Return the [X, Y] coordinate for the center point of the cell that contains the specified text.  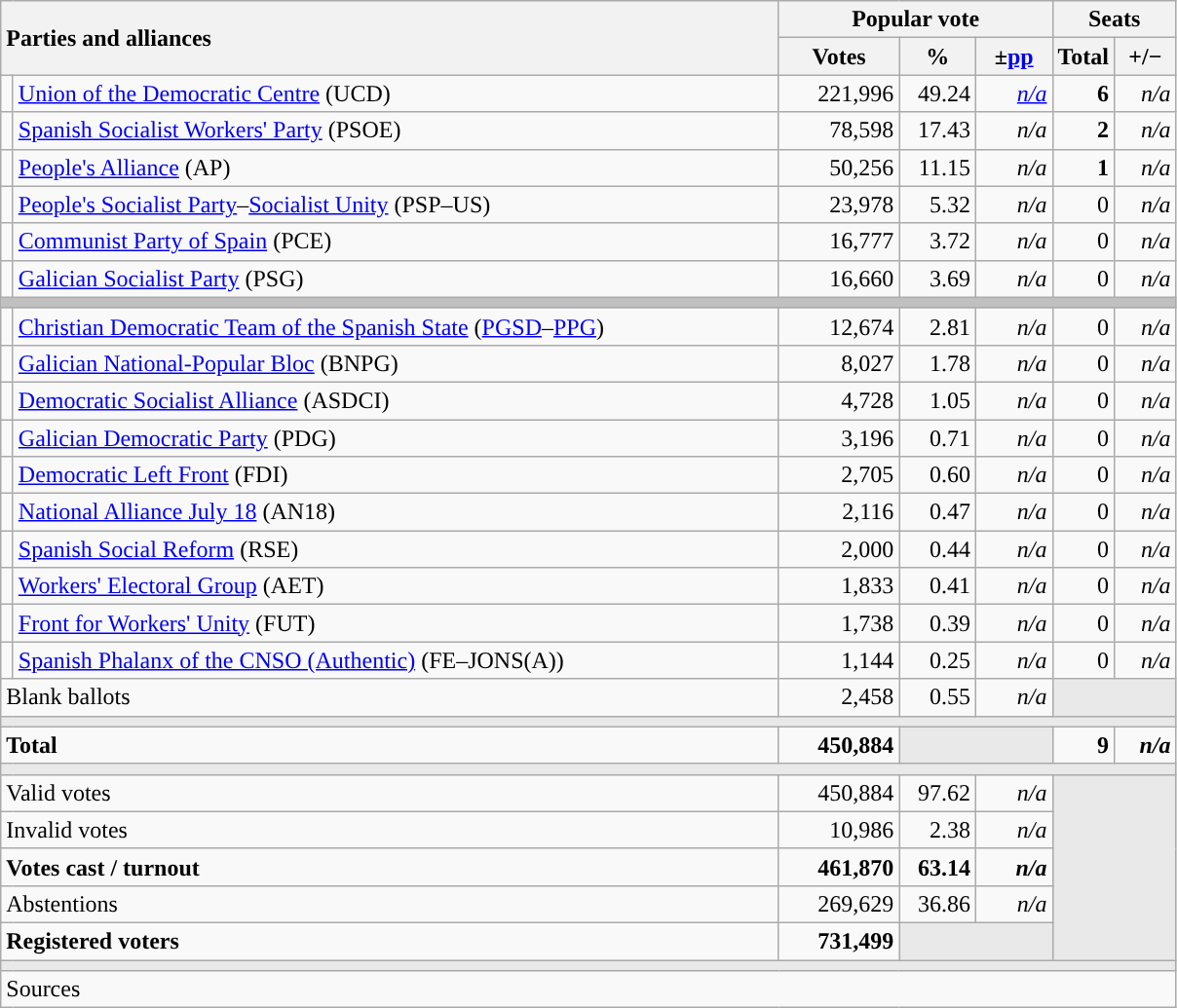
50,256 [839, 168]
0.44 [937, 549]
16,660 [839, 279]
People's Alliance (AP) [396, 168]
% [937, 56]
+/− [1146, 56]
8,027 [839, 363]
Parties and alliances [390, 38]
2,000 [839, 549]
11.15 [937, 168]
269,629 [839, 904]
0.71 [937, 437]
Spanish Phalanx of the CNSO (Authentic) (FE–JONS(A)) [396, 660]
Christian Democratic Team of the Spanish State (PGSD–PPG) [396, 326]
Sources [588, 989]
Galician Socialist Party (PSG) [396, 279]
2,116 [839, 512]
Seats [1115, 19]
3.69 [937, 279]
Valid votes [390, 793]
16,777 [839, 242]
Democratic Left Front (FDI) [396, 475]
Galician Democratic Party (PDG) [396, 437]
Spanish Socialist Workers' Party (PSOE) [396, 131]
10,986 [839, 830]
0.55 [937, 697]
17.43 [937, 131]
Communist Party of Spain (PCE) [396, 242]
Union of the Democratic Centre (UCD) [396, 93]
1 [1083, 168]
National Alliance July 18 (AN18) [396, 512]
0.39 [937, 623]
97.62 [937, 793]
461,870 [839, 867]
221,996 [839, 93]
9 [1083, 745]
Invalid votes [390, 830]
Democratic Socialist Alliance (ASDCI) [396, 400]
Blank ballots [390, 697]
4,728 [839, 400]
Spanish Social Reform (RSE) [396, 549]
Front for Workers' Unity (FUT) [396, 623]
1,833 [839, 586]
3,196 [839, 437]
2 [1083, 131]
1.78 [937, 363]
Votes cast / turnout [390, 867]
Popular vote [916, 19]
5.32 [937, 205]
0.25 [937, 660]
People's Socialist Party–Socialist Unity (PSP–US) [396, 205]
Galician National-Popular Bloc (BNPG) [396, 363]
Registered voters [390, 941]
3.72 [937, 242]
2.81 [937, 326]
Votes [839, 56]
1,144 [839, 660]
1,738 [839, 623]
1.05 [937, 400]
±pp [1013, 56]
23,978 [839, 205]
2,458 [839, 697]
0.60 [937, 475]
2.38 [937, 830]
0.47 [937, 512]
78,598 [839, 131]
Workers' Electoral Group (AET) [396, 586]
49.24 [937, 93]
63.14 [937, 867]
2,705 [839, 475]
Abstentions [390, 904]
731,499 [839, 941]
6 [1083, 93]
0.41 [937, 586]
12,674 [839, 326]
36.86 [937, 904]
